Capture the cell that displays the provided text and extract its [X, Y] central coordinate. 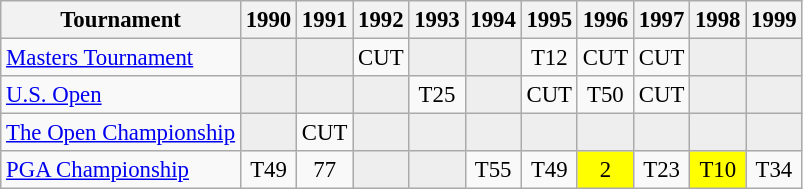
T12 [549, 58]
Masters Tournament [121, 58]
1996 [605, 20]
T10 [718, 170]
77 [325, 170]
1999 [774, 20]
1995 [549, 20]
T55 [493, 170]
2 [605, 170]
Tournament [121, 20]
1993 [437, 20]
1992 [381, 20]
T25 [437, 95]
1991 [325, 20]
T34 [774, 170]
1998 [718, 20]
PGA Championship [121, 170]
U.S. Open [121, 95]
The Open Championship [121, 133]
T23 [661, 170]
T50 [605, 95]
1994 [493, 20]
1990 [268, 20]
1997 [661, 20]
